Detect which cell encompasses the target text, then output its (x, y) center coordinate. 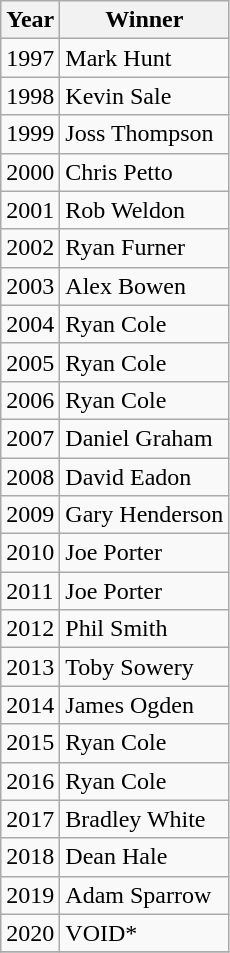
Adam Sparrow (144, 895)
Dean Hale (144, 857)
1997 (30, 58)
Alex Bowen (144, 286)
Toby Sowery (144, 667)
Winner (144, 20)
2015 (30, 743)
Kevin Sale (144, 96)
2016 (30, 781)
VOID* (144, 933)
2019 (30, 895)
2009 (30, 515)
2020 (30, 933)
2013 (30, 667)
Gary Henderson (144, 515)
Mark Hunt (144, 58)
2007 (30, 438)
2012 (30, 629)
2017 (30, 819)
1998 (30, 96)
Year (30, 20)
2000 (30, 172)
Phil Smith (144, 629)
Chris Petto (144, 172)
2014 (30, 705)
2010 (30, 553)
2005 (30, 362)
2006 (30, 400)
2018 (30, 857)
Ryan Furner (144, 248)
2001 (30, 210)
David Eadon (144, 477)
Rob Weldon (144, 210)
Daniel Graham (144, 438)
2003 (30, 286)
James Ogden (144, 705)
2004 (30, 324)
2011 (30, 591)
2008 (30, 477)
Joss Thompson (144, 134)
Bradley White (144, 819)
2002 (30, 248)
1999 (30, 134)
